Locate the cell with the specified text and output its [X, Y] center coordinate. 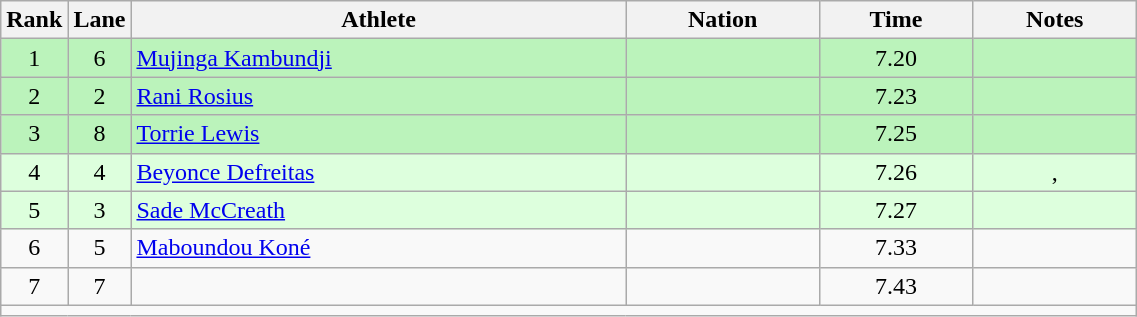
, [1055, 172]
Athlete [378, 20]
Sade McCreath [378, 210]
Nation [722, 20]
Beyonce Defreitas [378, 172]
7.20 [896, 58]
Mujinga Kambundji [378, 58]
7.27 [896, 210]
Notes [1055, 20]
7.43 [896, 286]
Rani Rosius [378, 96]
Rank [34, 20]
7.26 [896, 172]
Torrie Lewis [378, 134]
Lane [100, 20]
Maboundou Koné [378, 248]
7.33 [896, 248]
Time [896, 20]
8 [100, 134]
7.25 [896, 134]
1 [34, 58]
7.23 [896, 96]
